Detect which cell encompasses the target text, then output its (X, Y) center coordinate. 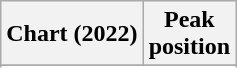
Chart (2022) (72, 34)
Peakposition (189, 34)
